From the cell containing the given text, extract its center point as [x, y] coordinate. 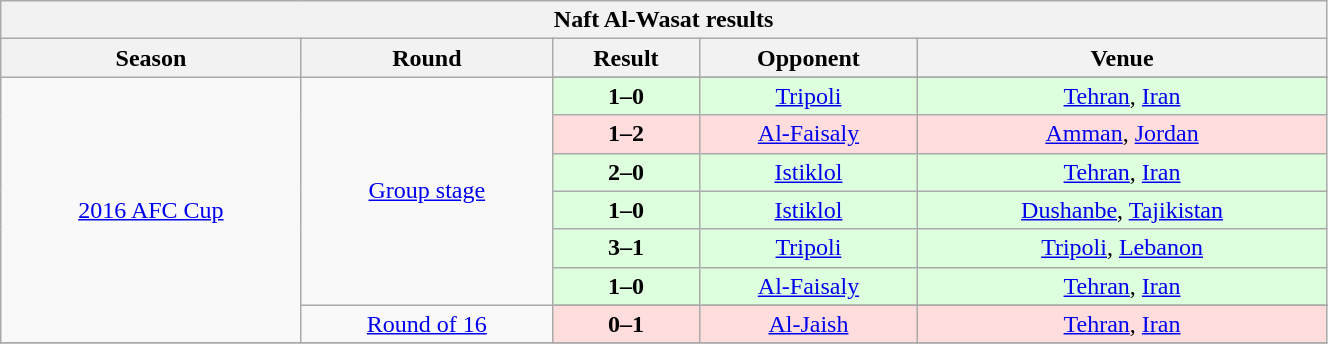
Result [626, 58]
2–0 [626, 172]
Naft Al-Wasat results [664, 20]
Round of 16 [427, 324]
Tripoli, Lebanon [1122, 248]
Venue [1122, 58]
0–1 [626, 324]
3–1 [626, 248]
Al-Jaish [808, 324]
Season [151, 58]
Dushanbe, Tajikistan [1122, 210]
Round [427, 58]
1–2 [626, 134]
Opponent [808, 58]
Amman, Jordan [1122, 134]
Group stage [427, 191]
2016 AFC Cup [151, 210]
